Return [x, y] of the center of cell containing provided text 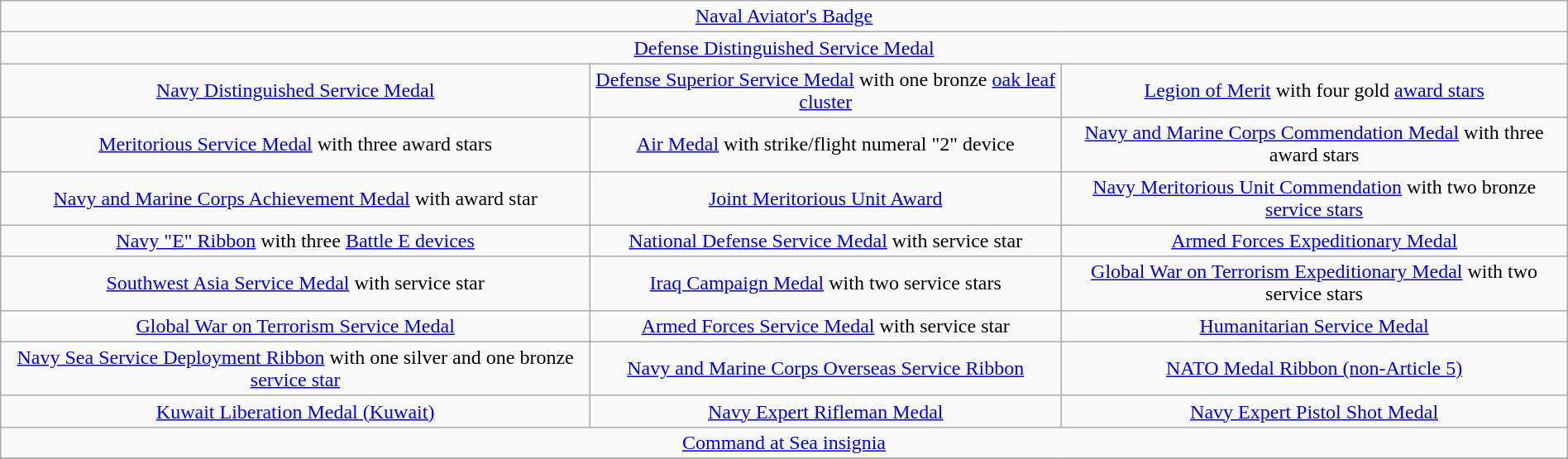
Meritorious Service Medal with three award stars [296, 144]
Kuwait Liberation Medal (Kuwait) [296, 411]
Joint Meritorious Unit Award [825, 198]
Navy "E" Ribbon with three Battle E devices [296, 241]
Navy and Marine Corps Achievement Medal with award star [296, 198]
Global War on Terrorism Expeditionary Medal with two service stars [1314, 283]
Air Medal with strike/flight numeral "2" device [825, 144]
Navy Expert Pistol Shot Medal [1314, 411]
Legion of Merit with four gold award stars [1314, 91]
Defense Superior Service Medal with one bronze oak leaf cluster [825, 91]
Navy Distinguished Service Medal [296, 91]
Naval Aviator's Badge [784, 17]
Southwest Asia Service Medal with service star [296, 283]
Armed Forces Expeditionary Medal [1314, 241]
National Defense Service Medal with service star [825, 241]
Navy Meritorious Unit Commendation with two bronze service stars [1314, 198]
Navy and Marine Corps Overseas Service Ribbon [825, 369]
Iraq Campaign Medal with two service stars [825, 283]
Global War on Terrorism Service Medal [296, 326]
Navy and Marine Corps Commendation Medal with three award stars [1314, 144]
Command at Sea insignia [784, 442]
Navy Sea Service Deployment Ribbon with one silver and one bronze service star [296, 369]
NATO Medal Ribbon (non-Article 5) [1314, 369]
Humanitarian Service Medal [1314, 326]
Defense Distinguished Service Medal [784, 48]
Armed Forces Service Medal with service star [825, 326]
Navy Expert Rifleman Medal [825, 411]
